Provide the [x, y] coordinate of the cell's center where the given text is located.  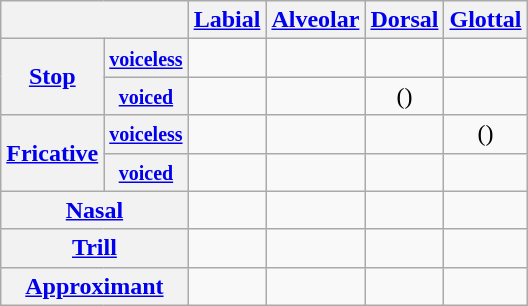
Nasal [94, 210]
Fricative [52, 153]
Alveolar [316, 20]
Stop [52, 77]
Approximant [94, 286]
Glottal [486, 20]
Labial [227, 20]
Trill [94, 248]
Dorsal [404, 20]
